Find where the given text appears and provide that cell's center as (X, Y) coordinate. 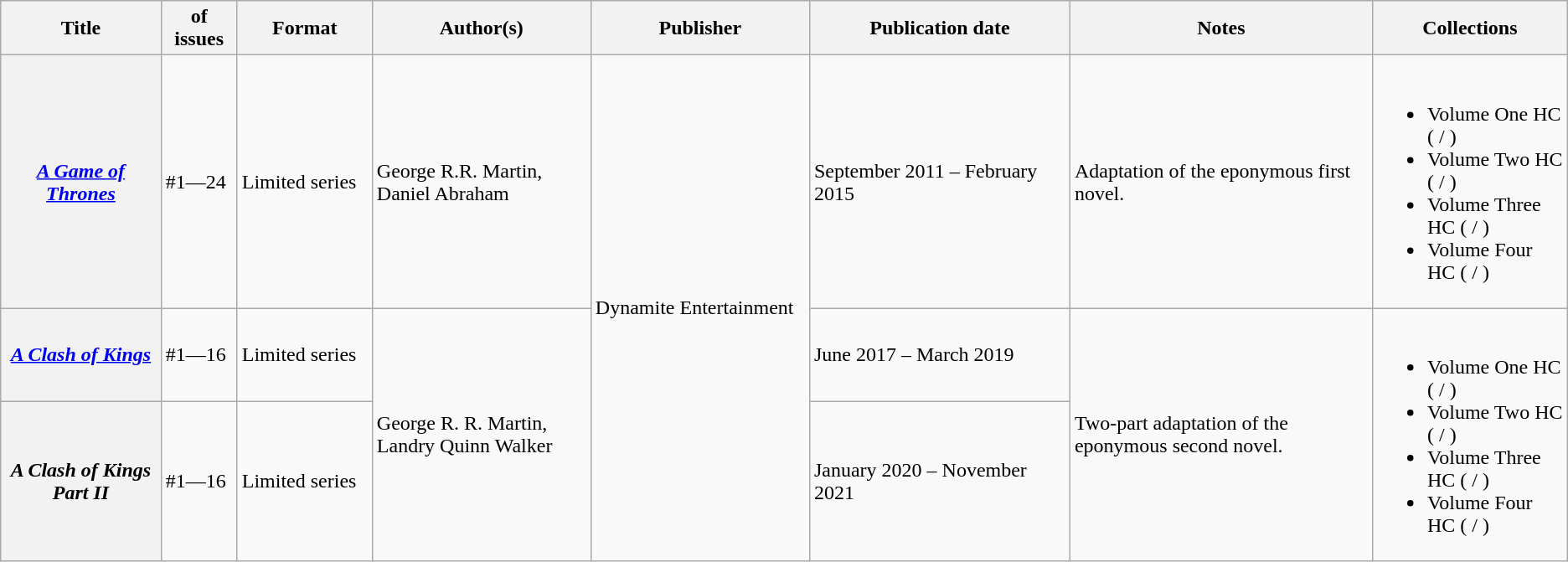
January 2020 – November 2021 (940, 481)
A Game of Thrones (80, 182)
George R.R. Martin, Daniel Abraham (481, 182)
Title (80, 28)
Dynamite Entertainment (700, 308)
A Clash of Kings (80, 355)
Publication date (940, 28)
of issues (199, 28)
June 2017 – March 2019 (940, 355)
Two-part adaptation of the eponymous second novel. (1221, 435)
Format (305, 28)
Adaptation of the eponymous first novel. (1221, 182)
September 2011 – February 2015 (940, 182)
George R. R. Martin, Landry Quinn Walker (481, 435)
Collections (1469, 28)
#1—24 (199, 182)
A Clash of Kings Part II (80, 481)
Publisher (700, 28)
Notes (1221, 28)
Author(s) (481, 28)
